Extract the (x, y) coordinate from the center of the cell holding the provided text.  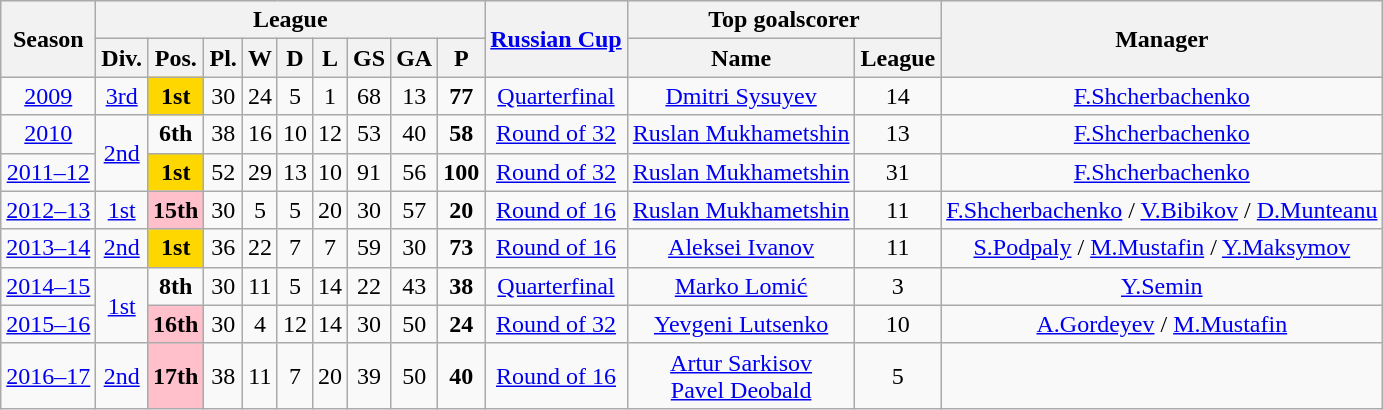
Artur Sarkisov Pavel Deobald (741, 376)
2015–16 (48, 324)
31 (898, 172)
68 (370, 96)
2014–15 (48, 286)
W (260, 58)
2009 (48, 96)
3 (898, 286)
17th (176, 376)
53 (370, 134)
D (294, 58)
Manager (1162, 39)
73 (462, 248)
S.Podpaly / M.Mustafin / Y.Maksymov (1162, 248)
Pos. (176, 58)
100 (462, 172)
16 (260, 134)
57 (414, 210)
2011–12 (48, 172)
Marko Lomić (741, 286)
15th (176, 210)
2016–17 (48, 376)
P (462, 58)
Top goalscorer (784, 20)
39 (370, 376)
Yevgeni Lutsenko (741, 324)
Y.Semin (1162, 286)
29 (260, 172)
8th (176, 286)
1 (330, 96)
52 (223, 172)
2013–14 (48, 248)
Dmitri Sysuyev (741, 96)
16th (176, 324)
Pl. (223, 58)
56 (414, 172)
2010 (48, 134)
91 (370, 172)
77 (462, 96)
58 (462, 134)
Season (48, 39)
36 (223, 248)
L (330, 58)
6th (176, 134)
43 (414, 286)
F.Shcherbachenko / V.Bibikov / D.Munteanu (1162, 210)
GS (370, 58)
A.Gordeyev / M.Mustafin (1162, 324)
2012–13 (48, 210)
3rd (122, 96)
4 (260, 324)
Div. (122, 58)
59 (370, 248)
Aleksei Ivanov (741, 248)
Name (741, 58)
GA (414, 58)
Russian Cup (556, 39)
